Identify which cell holds the provided text, then report its [x, y] central coordinate. 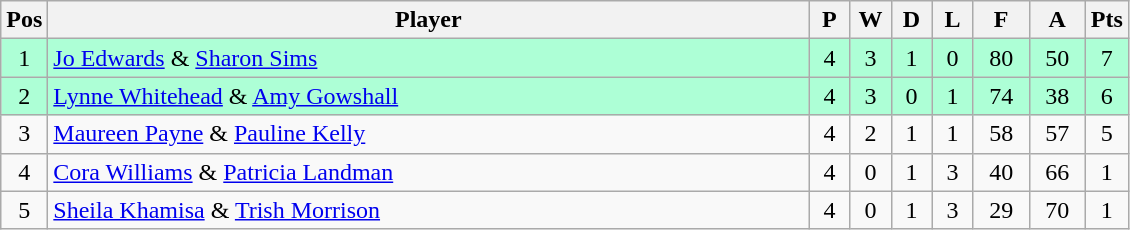
57 [1057, 134]
74 [1001, 96]
Pts [1106, 20]
L [952, 20]
Player [428, 20]
38 [1057, 96]
6 [1106, 96]
W [870, 20]
A [1057, 20]
P [830, 20]
29 [1001, 210]
7 [1106, 58]
58 [1001, 134]
Sheila Khamisa & Trish Morrison [428, 210]
Maureen Payne & Pauline Kelly [428, 134]
Jo Edwards & Sharon Sims [428, 58]
Pos [24, 20]
66 [1057, 172]
D [912, 20]
80 [1001, 58]
Cora Williams & Patricia Landman [428, 172]
F [1001, 20]
50 [1057, 58]
Lynne Whitehead & Amy Gowshall [428, 96]
70 [1057, 210]
40 [1001, 172]
